Pinpoint the cell where the given text exists, returning its [x, y] midpoint coordinate. 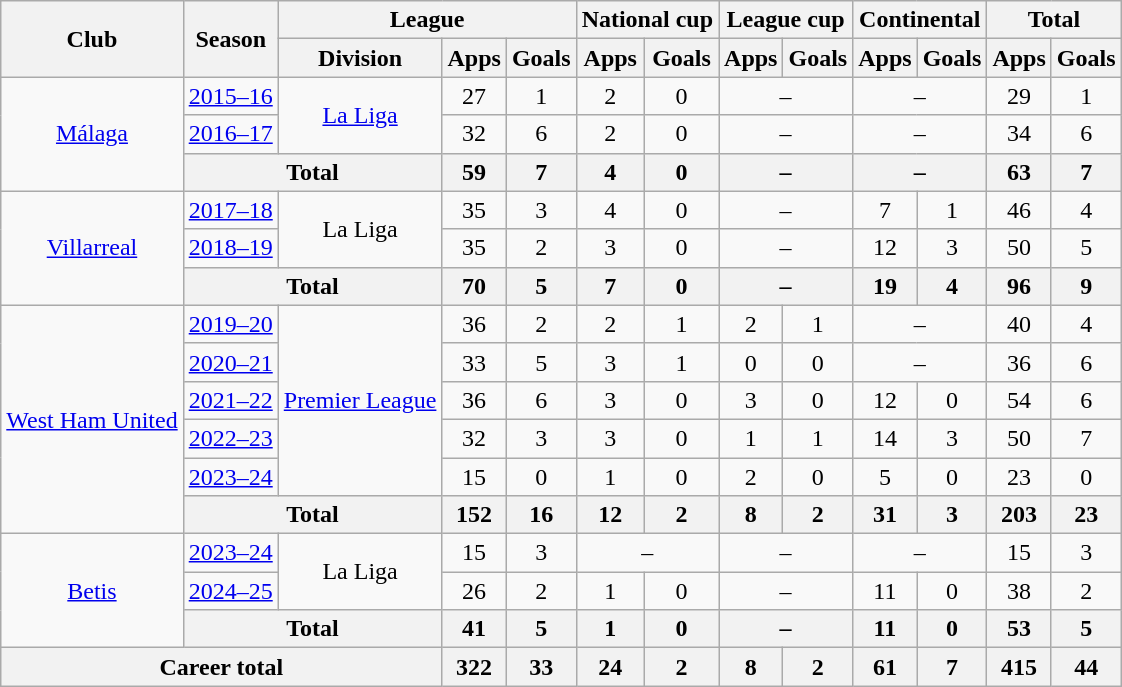
National cup [647, 20]
24 [610, 667]
2016–17 [230, 134]
2021–22 [230, 400]
46 [1019, 210]
League [427, 20]
26 [474, 591]
2017–18 [230, 210]
2018–19 [230, 248]
38 [1019, 591]
2024–25 [230, 591]
203 [1019, 515]
Villarreal [92, 248]
415 [1019, 667]
2015–16 [230, 96]
27 [474, 96]
61 [885, 667]
Season [230, 39]
40 [1019, 324]
14 [885, 438]
Betis [92, 591]
70 [474, 286]
Málaga [92, 134]
31 [885, 515]
96 [1019, 286]
Continental [920, 20]
Division [360, 58]
West Ham United [92, 419]
Premier League [360, 400]
322 [474, 667]
63 [1019, 172]
44 [1086, 667]
Club [92, 39]
34 [1019, 134]
19 [885, 286]
29 [1019, 96]
9 [1086, 286]
League cup [786, 20]
54 [1019, 400]
2022–23 [230, 438]
2020–21 [230, 362]
53 [1019, 629]
41 [474, 629]
59 [474, 172]
Career total [222, 667]
152 [474, 515]
16 [541, 515]
2019–20 [230, 324]
